Return the (X, Y) coordinate for the center point of the cell that contains the specified text.  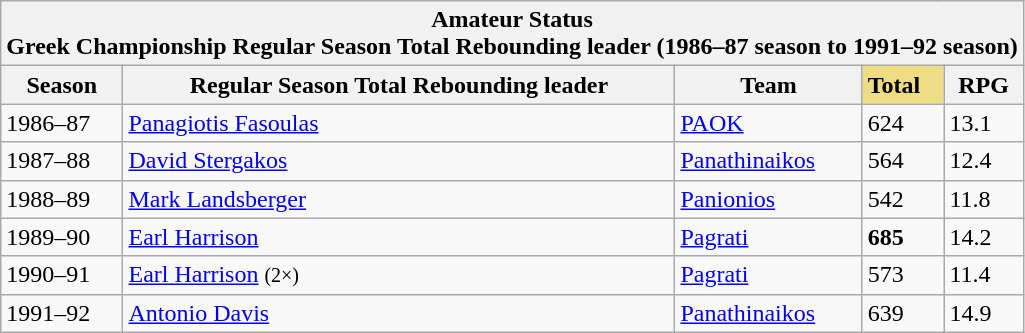
1986–87 (62, 123)
11.8 (984, 199)
RPG (984, 85)
Season (62, 85)
14.9 (984, 313)
13.1 (984, 123)
Mark Landsberger (399, 199)
685 (903, 237)
1987–88 (62, 161)
Panagiotis Fasoulas (399, 123)
PAOK (768, 123)
Regular Season Total Rebounding leader (399, 85)
573 (903, 275)
11.4 (984, 275)
Earl Harrison (399, 237)
Amateur StatusGreek Championship Regular Season Total Rebounding leader (1986–87 season to 1991–92 season) (512, 34)
1988–89 (62, 199)
Total (903, 85)
14.2 (984, 237)
Antonio Davis (399, 313)
1991–92 (62, 313)
1990–91 (62, 275)
624 (903, 123)
Team (768, 85)
Panionios (768, 199)
542 (903, 199)
David Stergakos (399, 161)
12.4 (984, 161)
1989–90 (62, 237)
Earl Harrison (2×) (399, 275)
564 (903, 161)
639 (903, 313)
